Determine the (X, Y) coordinate at the center of the cell enclosing the given text.  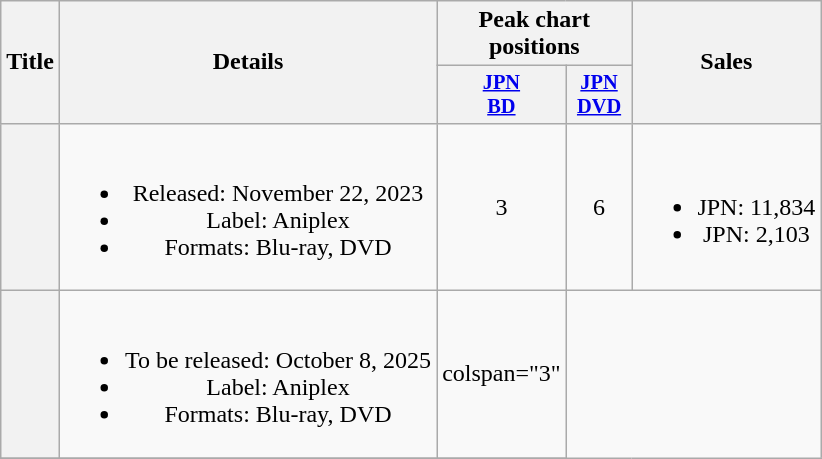
Title (30, 62)
6 (599, 206)
To be released: October 8, 2025Label: AniplexFormats: Blu-ray, DVD (248, 374)
JPNBD (502, 95)
Sales (726, 62)
colspan="3" (502, 374)
JPNDVD (599, 95)
Peak chart positions (534, 34)
JPN: 11,834 JPN: 2,103 (726, 206)
3 (502, 206)
Released: November 22, 2023Label: AniplexFormats: Blu-ray, DVD (248, 206)
Details (248, 62)
